Search for the cell housing the specified text and yield its (X, Y) center coordinate. 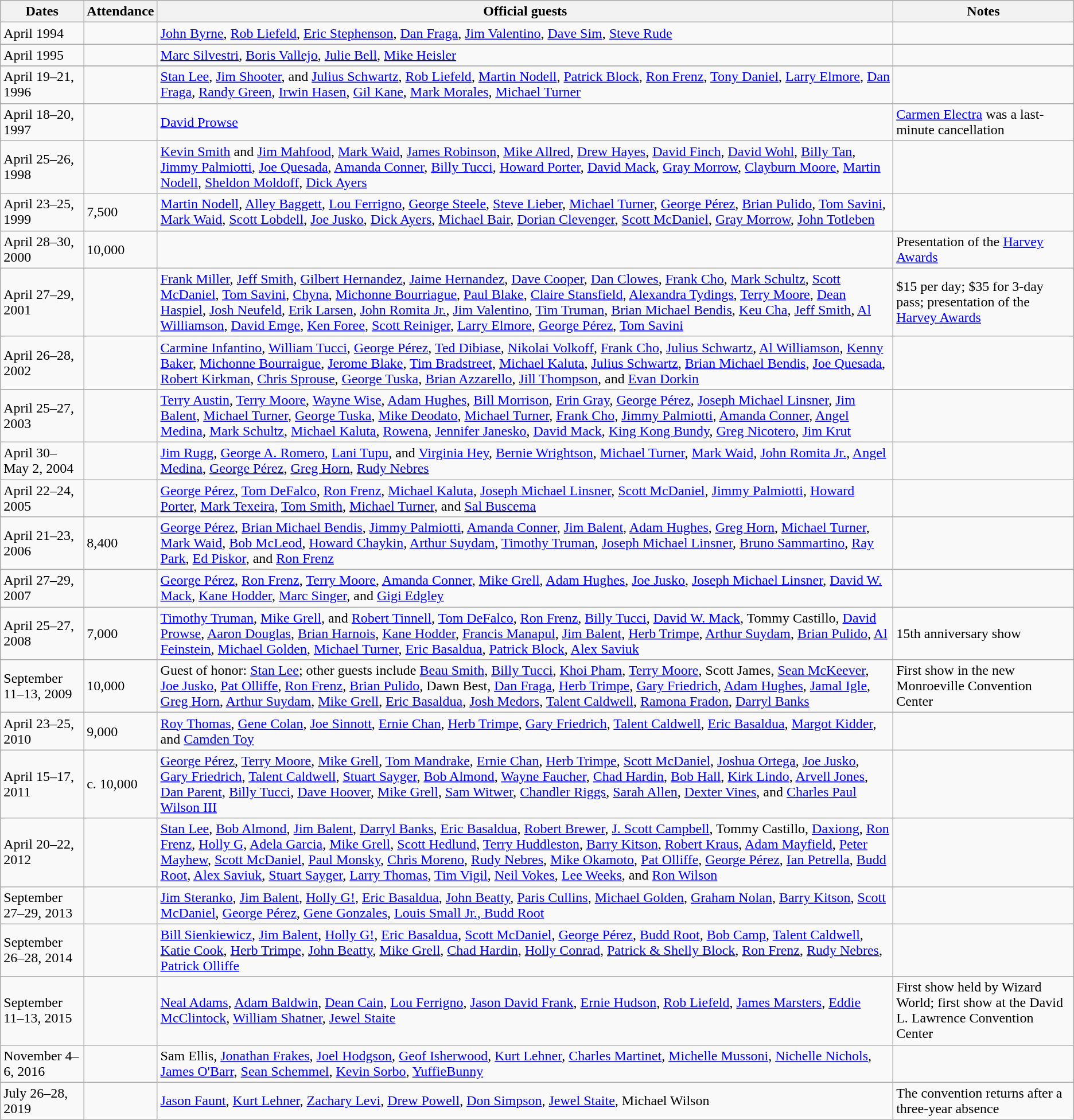
Attendance (120, 11)
Notes (983, 11)
September 11–13, 2009 (42, 686)
April 27–29, 2001 (42, 302)
April 23–25, 1999 (42, 212)
November 4–6, 2016 (42, 1064)
Carmen Electra was a last-minute cancellation (983, 122)
April 25–26, 1998 (42, 167)
April 1995 (42, 55)
7,000 (120, 633)
April 23–25, 2010 (42, 731)
April 18–20, 1997 (42, 122)
April 19–21, 1996 (42, 85)
April 25–27, 2008 (42, 633)
15th anniversary show (983, 633)
April 26–28, 2002 (42, 363)
Roy Thomas, Gene Colan, Joe Sinnott, Ernie Chan, Herb Trimpe, Gary Friedrich, Talent Caldwell, Eric Basaldua, Margot Kidder, and Camden Toy (526, 731)
John Byrne, Rob Liefeld, Eric Stephenson, Dan Fraga, Jim Valentino, Dave Sim, Steve Rude (526, 33)
8,400 (120, 543)
September 27–29, 2013 (42, 905)
9,000 (120, 731)
c. 10,000 (120, 784)
April 28–30, 2000 (42, 249)
July 26–28, 2019 (42, 1100)
$15 per day; $35 for 3-day pass; presentation of the Harvey Awards (983, 302)
First show in the new Monroeville Convention Center (983, 686)
Jason Faunt, Kurt Lehner, Zachary Levi, Drew Powell, Don Simpson, Jewel Staite, Michael Wilson (526, 1100)
Presentation of the Harvey Awards (983, 249)
April 25–27, 2003 (42, 415)
April 1994 (42, 33)
April 20–22, 2012 (42, 853)
April 30–May 2, 2004 (42, 460)
September 11–13, 2015 (42, 1011)
April 15–17, 2011 (42, 784)
7,500 (120, 212)
September 26–28, 2014 (42, 950)
April 21–23, 2006 (42, 543)
Marc Silvestri, Boris Vallejo, Julie Bell, Mike Heisler (526, 55)
Official guests (526, 11)
April 27–29, 2007 (42, 589)
First show held by Wizard World; first show at the David L. Lawrence Convention Center (983, 1011)
Dates (42, 11)
The convention returns after a three-year absence (983, 1100)
David Prowse (526, 122)
April 22–24, 2005 (42, 498)
